Determine the [X, Y] coordinate at the center of the cell enclosing the given text.  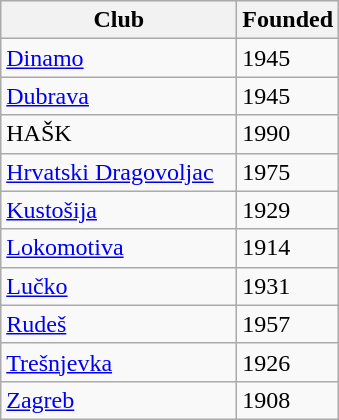
Hrvatski Dragovoljac [119, 172]
Rudeš [119, 324]
Lučko [119, 286]
1931 [288, 286]
1929 [288, 210]
1975 [288, 172]
HAŠK [119, 134]
1990 [288, 134]
Founded [288, 20]
Dubrava [119, 96]
1914 [288, 248]
Lokomotiva [119, 248]
Trešnjevka [119, 362]
Club [119, 20]
1957 [288, 324]
Dinamo [119, 58]
1926 [288, 362]
1908 [288, 400]
Zagreb [119, 400]
Kustošija [119, 210]
